Identify which cell holds the provided text, then report its [x, y] central coordinate. 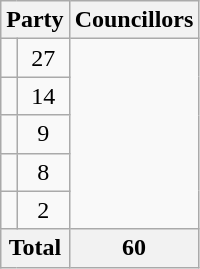
Party [35, 20]
2 [43, 210]
Councillors [134, 20]
60 [134, 248]
9 [43, 134]
27 [43, 58]
14 [43, 96]
Total [35, 248]
8 [43, 172]
